From the cell containing the given text, extract its center point as [X, Y] coordinate. 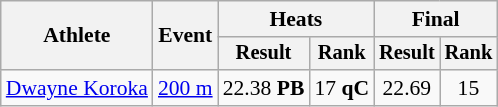
200 m [186, 88]
Final [436, 19]
Event [186, 36]
Dwayne Koroka [77, 88]
15 [469, 88]
17 qC [342, 88]
Heats [296, 19]
22.38 PB [264, 88]
22.69 [407, 88]
Athlete [77, 36]
